Provide the (x, y) coordinate of the cell's center where the given text is located.  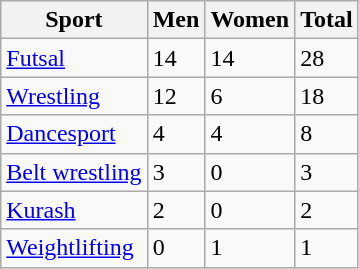
Futsal (74, 58)
12 (176, 96)
Men (176, 20)
18 (327, 96)
6 (250, 96)
Women (250, 20)
Kurash (74, 210)
Total (327, 20)
Weightlifting (74, 248)
Dancesport (74, 134)
Wrestling (74, 96)
28 (327, 58)
8 (327, 134)
Belt wrestling (74, 172)
Sport (74, 20)
